Identify which cell holds the provided text, then report its [X, Y] central coordinate. 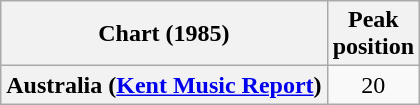
Australia (Kent Music Report) [164, 85]
20 [373, 85]
Peakposition [373, 34]
Chart (1985) [164, 34]
